Return the [X, Y] coordinate for the center point of the cell that contains the specified text.  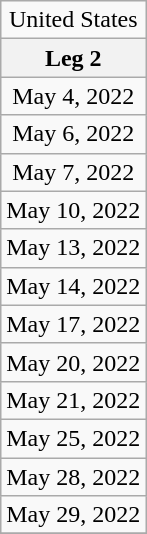
May 17, 2022 [74, 324]
May 4, 2022 [74, 96]
May 6, 2022 [74, 134]
May 10, 2022 [74, 210]
May 13, 2022 [74, 248]
May 28, 2022 [74, 477]
United States [74, 20]
May 7, 2022 [74, 172]
May 14, 2022 [74, 286]
May 25, 2022 [74, 438]
Leg 2 [74, 58]
May 20, 2022 [74, 362]
May 21, 2022 [74, 400]
May 29, 2022 [74, 515]
